Detect which cell encompasses the target text, then output its (x, y) center coordinate. 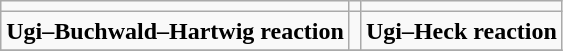
Ugi–Heck reaction (461, 31)
Ugi–Buchwald–Hartwig reaction (176, 31)
